Pinpoint the cell where the given text exists, returning its [X, Y] midpoint coordinate. 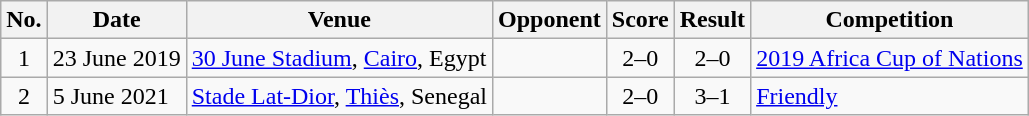
Stade Lat-Dior, Thiès, Senegal [339, 96]
Result [712, 20]
30 June Stadium, Cairo, Egypt [339, 58]
2019 Africa Cup of Nations [890, 58]
1 [24, 58]
Score [640, 20]
Opponent [549, 20]
2 [24, 96]
Competition [890, 20]
23 June 2019 [116, 58]
5 June 2021 [116, 96]
Venue [339, 20]
Friendly [890, 96]
Date [116, 20]
No. [24, 20]
3–1 [712, 96]
